From the cell containing the given text, extract its center point as [x, y] coordinate. 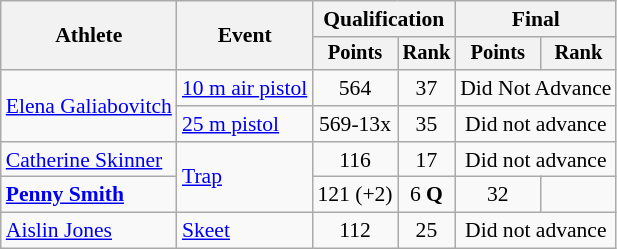
Did Not Advance [536, 88]
112 [354, 231]
Athlete [89, 36]
116 [354, 160]
6 Q [427, 195]
564 [354, 88]
25 [427, 231]
Penny Smith [89, 195]
Trap [244, 178]
Elena Galiabovitch [89, 106]
Final [536, 19]
569-13x [354, 124]
25 m pistol [244, 124]
37 [427, 88]
Skeet [244, 231]
Event [244, 36]
121 (+2) [354, 195]
Aislin Jones [89, 231]
10 m air pistol [244, 88]
17 [427, 160]
Catherine Skinner [89, 160]
32 [498, 195]
35 [427, 124]
Qualification [384, 19]
